From the cell containing the given text, extract its center point as (X, Y) coordinate. 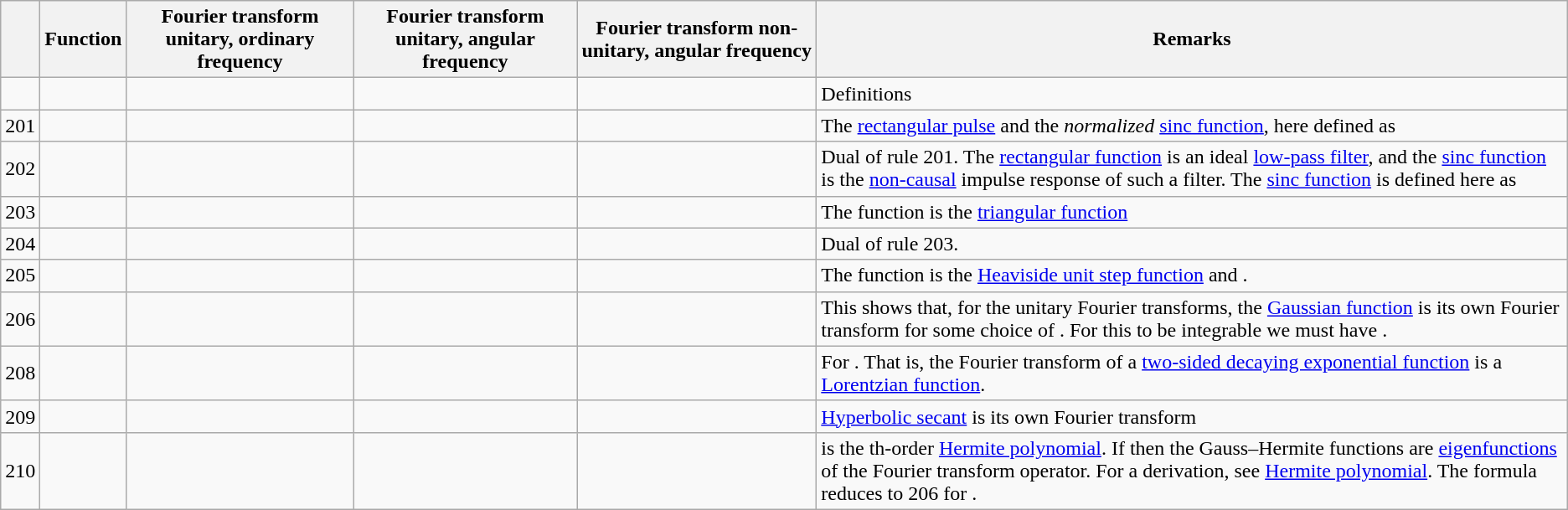
The rectangular pulse and the normalized sinc function, here defined as (1192, 126)
Function (84, 39)
The function is the triangular function (1192, 212)
Hyperbolic secant is its own Fourier transform (1192, 416)
205 (20, 276)
For . That is, the Fourier transform of a two-sided decaying exponential function is a Lorentzian function. (1192, 373)
210 (20, 471)
203 (20, 212)
202 (20, 169)
Fourier transform unitary, ordinary frequency (240, 39)
Remarks (1192, 39)
Definitions (1192, 94)
208 (20, 373)
The function is the Heaviside unit step function and . (1192, 276)
209 (20, 416)
Fourier transform unitary, angular frequency (466, 39)
Dual of rule 203. (1192, 244)
204 (20, 244)
206 (20, 318)
201 (20, 126)
Fourier transform non-unitary, angular frequency (697, 39)
